Identify which cell holds the provided text, then report its (X, Y) central coordinate. 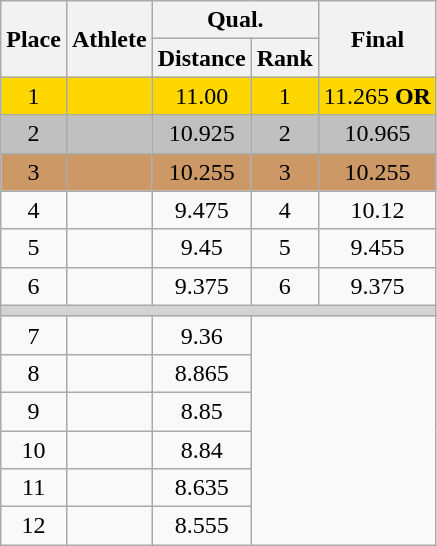
8.865 (202, 373)
10.12 (377, 210)
9 (34, 411)
12 (34, 526)
8.635 (202, 488)
9.36 (202, 335)
Athlete (109, 39)
Rank (284, 58)
8.85 (202, 411)
11.265 OR (377, 96)
8 (34, 373)
7 (34, 335)
11 (34, 488)
11.00 (202, 96)
Distance (202, 58)
Final (377, 39)
10 (34, 449)
8.84 (202, 449)
9.45 (202, 248)
Qual. (235, 20)
Place (34, 39)
10.965 (377, 134)
8.555 (202, 526)
9.475 (202, 210)
9.455 (377, 248)
10.925 (202, 134)
